Return the [X, Y] coordinate for the center point of the cell that contains the specified text.  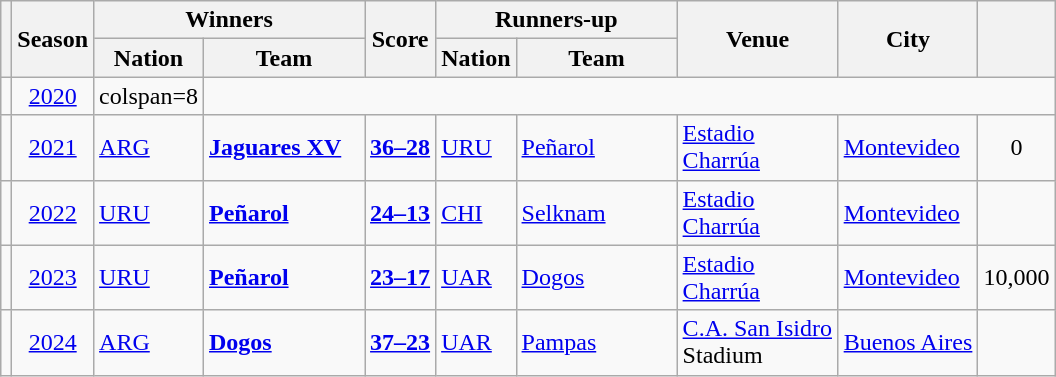
2021 [53, 148]
Season [53, 39]
C.A. San Isidro Stadium [758, 342]
Venue [758, 39]
Pampas [596, 342]
Jaguares XV [284, 148]
2022 [53, 212]
CHI [476, 212]
37–23 [400, 342]
23–17 [400, 278]
36–28 [400, 148]
Score [400, 39]
Selknam [596, 212]
City [908, 39]
Buenos Aires [908, 342]
Winners [230, 20]
24–13 [400, 212]
10,000 [1016, 278]
2024 [53, 342]
colspan=8 [149, 96]
2023 [53, 278]
Runners-up [556, 20]
2020 [53, 96]
0 [1016, 148]
